Locate the cell with the specified text and output its (X, Y) center coordinate. 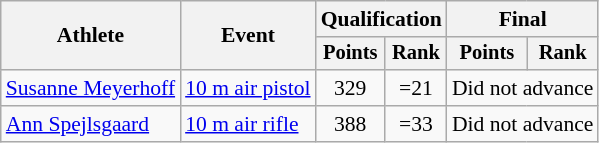
10 m air rifle (248, 124)
Qualification (382, 19)
=33 (416, 124)
10 m air pistol (248, 88)
=21 (416, 88)
Final (523, 19)
Event (248, 36)
Ann Spejlsgaard (90, 124)
329 (350, 88)
Athlete (90, 36)
388 (350, 124)
Susanne Meyerhoff (90, 88)
